Pinpoint the cell where the given text exists, returning its (x, y) midpoint coordinate. 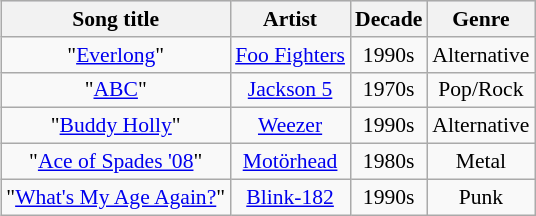
"Buddy Holly" (116, 126)
Artist (290, 19)
Metal (480, 161)
Jackson 5 (290, 90)
"ABC" (116, 90)
1970s (388, 90)
Weezer (290, 126)
Punk (480, 197)
Pop/Rock (480, 90)
Foo Fighters (290, 54)
Blink-182 (290, 197)
Song title (116, 19)
1980s (388, 161)
Decade (388, 19)
"Everlong" (116, 54)
Motörhead (290, 161)
"What's My Age Again?" (116, 197)
"Ace of Spades '08" (116, 161)
Genre (480, 19)
